From the cell containing the given text, extract its center point as [x, y] coordinate. 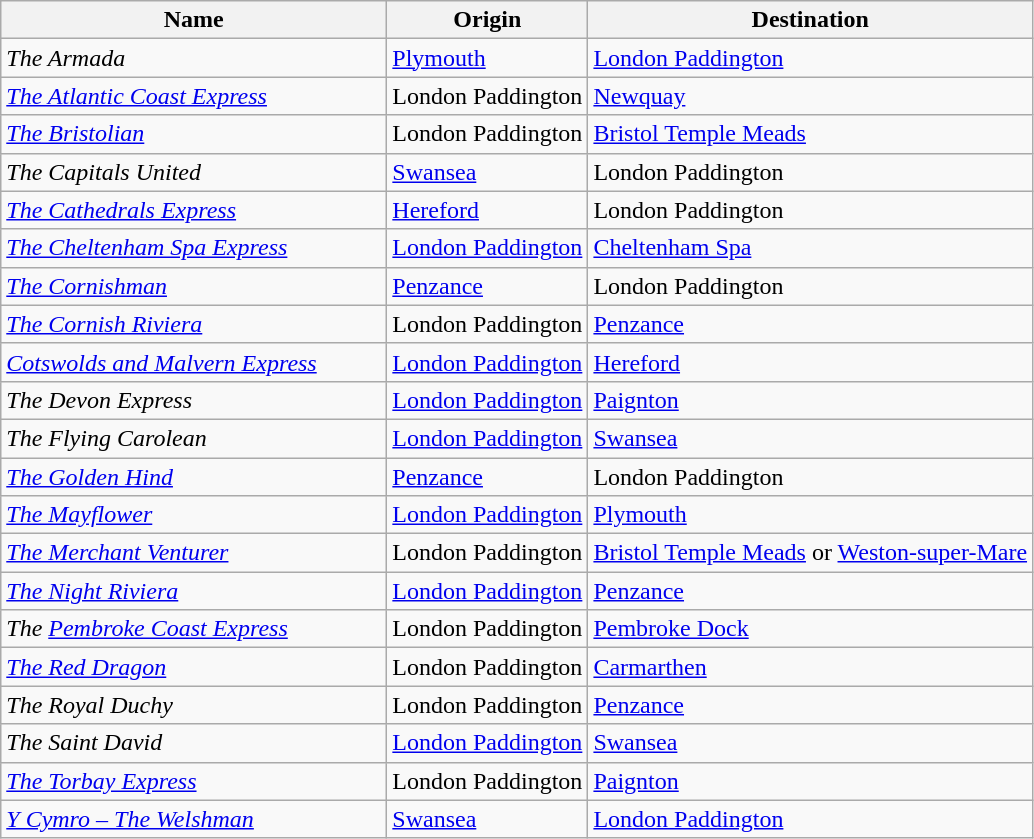
The Capitals United [194, 172]
The Night Riviera [194, 591]
The Golden Hind [194, 477]
Newquay [810, 96]
Y Cymro – The Welshman [194, 819]
Name [194, 20]
The Cornish Riviera [194, 324]
Destination [810, 20]
The Torbay Express [194, 781]
Bristol Temple Meads [810, 134]
The Cheltenham Spa Express [194, 248]
The Cathedrals Express [194, 210]
Pembroke Dock [810, 629]
The Pembroke Coast Express [194, 629]
The Royal Duchy [194, 705]
The Devon Express [194, 400]
The Atlantic Coast Express [194, 96]
Carmarthen [810, 667]
The Flying Carolean [194, 438]
The Armada [194, 58]
The Cornishman [194, 286]
The Merchant Venturer [194, 553]
Cotswolds and Malvern Express [194, 362]
Bristol Temple Meads or Weston-super-Mare [810, 553]
Cheltenham Spa [810, 248]
Origin [488, 20]
The Red Dragon [194, 667]
The Saint David [194, 743]
The Mayflower [194, 515]
The Bristolian [194, 134]
